Search for the cell housing the specified text and yield its [X, Y] center coordinate. 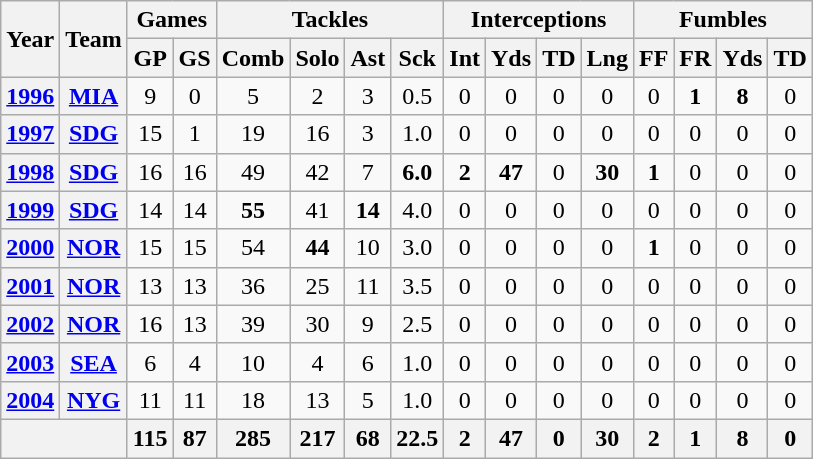
22.5 [418, 438]
1999 [30, 210]
2.5 [418, 324]
285 [253, 438]
54 [253, 248]
Ast [368, 58]
Tackles [330, 20]
GP [150, 58]
Comb [253, 58]
GS [194, 58]
42 [318, 172]
18 [253, 400]
Solo [318, 58]
Lng [607, 58]
6.0 [418, 172]
39 [253, 324]
Year [30, 39]
2002 [30, 324]
Interceptions [539, 20]
2003 [30, 362]
Team [94, 39]
2004 [30, 400]
2001 [30, 286]
Fumbles [722, 20]
36 [253, 286]
1996 [30, 96]
25 [318, 286]
FF [653, 58]
SEA [94, 362]
Games [172, 20]
NYG [94, 400]
87 [194, 438]
FR [696, 58]
115 [150, 438]
0.5 [418, 96]
217 [318, 438]
4.0 [418, 210]
2000 [30, 248]
3.0 [418, 248]
1998 [30, 172]
1997 [30, 134]
3.5 [418, 286]
44 [318, 248]
MIA [94, 96]
49 [253, 172]
55 [253, 210]
41 [318, 210]
Int [465, 58]
Sck [418, 58]
7 [368, 172]
68 [368, 438]
19 [253, 134]
